Return the (x, y) coordinate for the center point of the cell that contains the specified text.  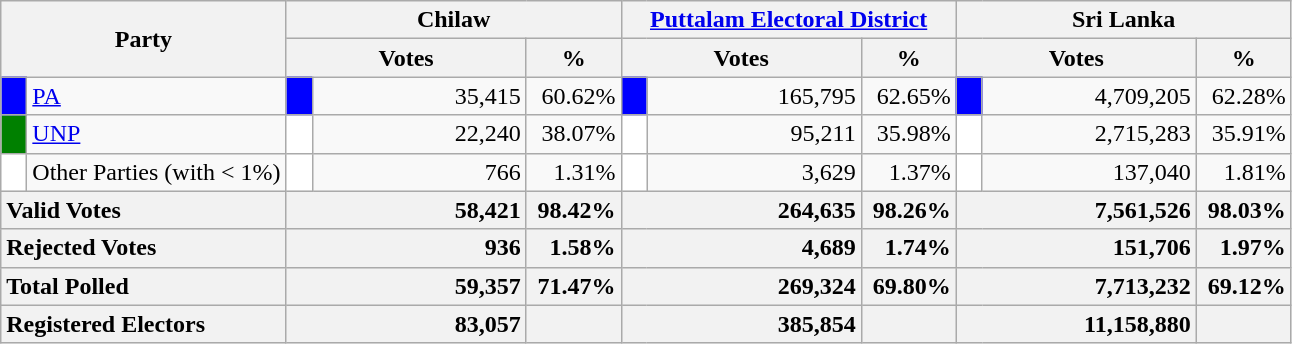
1.58% (574, 248)
1.81% (1244, 172)
7,561,526 (1076, 210)
165,795 (754, 96)
60.62% (574, 96)
Valid Votes (144, 210)
385,854 (741, 324)
11,158,880 (1076, 324)
3,629 (754, 172)
269,324 (741, 286)
Party (144, 39)
62.65% (908, 96)
1.37% (908, 172)
69.80% (908, 286)
35.91% (1244, 134)
2,715,283 (1089, 134)
35.98% (908, 134)
PA (156, 96)
Chilaw (454, 20)
22,240 (419, 134)
35,415 (419, 96)
Other Parties (with < 1%) (156, 172)
1.74% (908, 248)
151,706 (1076, 248)
1.31% (574, 172)
98.03% (1244, 210)
71.47% (574, 286)
Puttalam Electoral District (788, 20)
4,709,205 (1089, 96)
58,421 (406, 210)
98.42% (574, 210)
7,713,232 (1076, 286)
4,689 (741, 248)
83,057 (406, 324)
Total Polled (144, 286)
Sri Lanka (1124, 20)
69.12% (1244, 286)
1.97% (1244, 248)
95,211 (754, 134)
264,635 (741, 210)
UNP (156, 134)
766 (419, 172)
Rejected Votes (144, 248)
936 (406, 248)
98.26% (908, 210)
38.07% (574, 134)
59,357 (406, 286)
137,040 (1089, 172)
Registered Electors (144, 324)
62.28% (1244, 96)
